From the cell containing the given text, extract its center point as (x, y) coordinate. 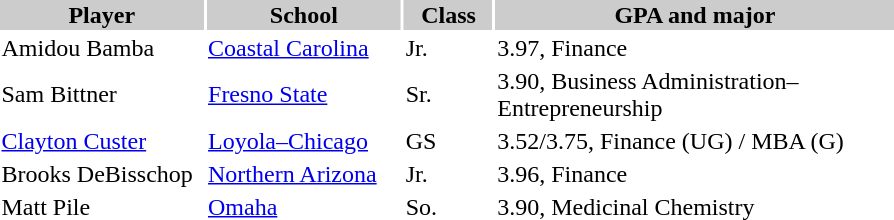
Sr. (448, 94)
Amidou Bamba (102, 48)
Coastal Carolina (304, 48)
Northern Arizona (304, 174)
Clayton Custer (102, 141)
GPA and major (695, 15)
Sam Bittner (102, 94)
3.90, Business Administration–Entrepreneurship (695, 94)
3.96, Finance (695, 174)
Class (448, 15)
Loyola–Chicago (304, 141)
GS (448, 141)
School (304, 15)
Player (102, 15)
Brooks DeBisschop (102, 174)
Fresno State (304, 94)
3.52/3.75, Finance (UG) / MBA (G) (695, 141)
3.97, Finance (695, 48)
